Search for the cell housing the specified text and yield its (x, y) center coordinate. 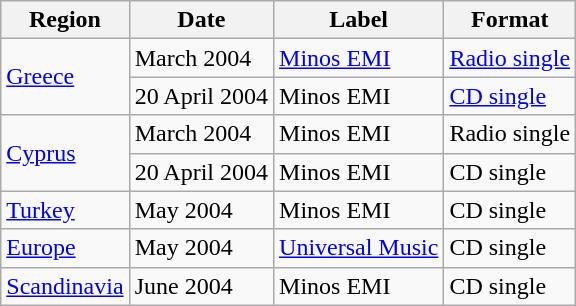
Universal Music (359, 248)
Turkey (65, 210)
Cyprus (65, 153)
Format (510, 20)
Greece (65, 77)
Date (201, 20)
June 2004 (201, 286)
Label (359, 20)
Scandinavia (65, 286)
Region (65, 20)
Europe (65, 248)
